Identify which cell holds the provided text, then report its (x, y) central coordinate. 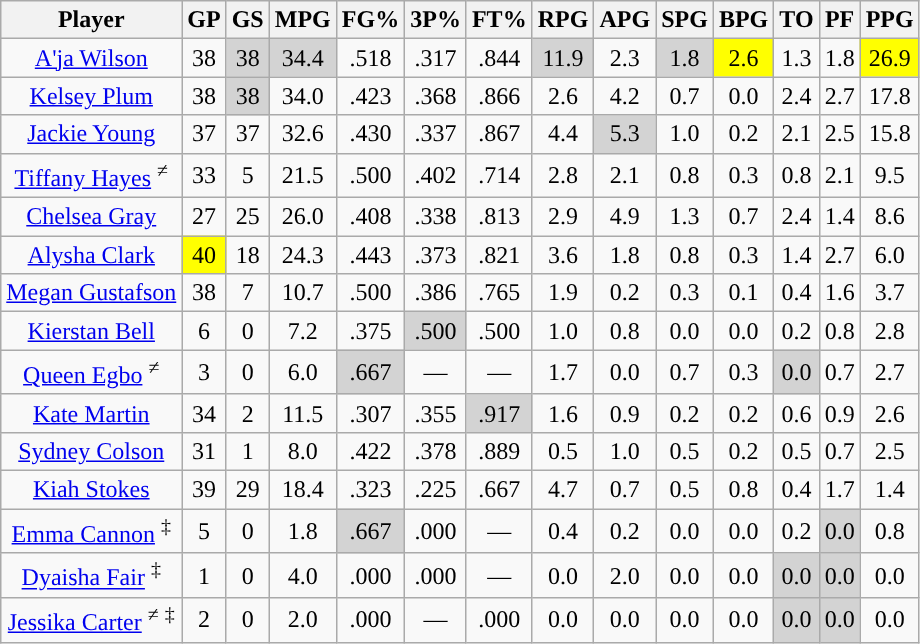
.518 (370, 58)
.889 (499, 451)
TO (796, 20)
26.0 (302, 217)
1.9 (563, 293)
A'ja Wilson (92, 58)
11.5 (302, 413)
40 (204, 255)
7.2 (302, 331)
2.9 (563, 217)
Megan Gustafson (92, 293)
4.7 (563, 489)
34 (204, 413)
.338 (436, 217)
Dyaisha Fair ‡ (92, 576)
31 (204, 451)
.225 (436, 489)
27 (204, 217)
15.8 (890, 134)
Kate Martin (92, 413)
Kierstan Bell (92, 331)
FG% (370, 20)
Sydney Colson (92, 451)
PF (840, 20)
7 (248, 293)
Player (92, 20)
.337 (436, 134)
.423 (370, 96)
0.6 (796, 413)
RPG (563, 20)
Tiffany Hayes ≠ (92, 176)
.844 (499, 58)
.443 (370, 255)
.386 (436, 293)
18.4 (302, 489)
Alysha Clark (92, 255)
34.4 (302, 58)
.402 (436, 176)
25 (248, 217)
Emma Cannon ‡ (92, 532)
MPG (302, 20)
6 (204, 331)
.866 (499, 96)
.821 (499, 255)
2.3 (625, 58)
FT% (499, 20)
Kiah Stokes (92, 489)
.867 (499, 134)
SPG (685, 20)
8.0 (302, 451)
.375 (370, 331)
.378 (436, 451)
.355 (436, 413)
3.6 (563, 255)
.765 (499, 293)
.307 (370, 413)
PPG (890, 20)
.323 (370, 489)
APG (625, 20)
GP (204, 20)
33 (204, 176)
Chelsea Gray (92, 217)
.813 (499, 217)
.317 (436, 58)
34.0 (302, 96)
4.9 (625, 217)
Jackie Young (92, 134)
3P% (436, 20)
4.2 (625, 96)
3 (204, 372)
39 (204, 489)
.714 (499, 176)
BPG (743, 20)
11.9 (563, 58)
GS (248, 20)
32.6 (302, 134)
26.9 (890, 58)
29 (248, 489)
.368 (436, 96)
4.0 (302, 576)
8.6 (890, 217)
5.3 (625, 134)
0.1 (743, 293)
4.4 (563, 134)
3.7 (890, 293)
21.5 (302, 176)
10.7 (302, 293)
24.3 (302, 255)
.422 (370, 451)
17.8 (890, 96)
Kelsey Plum (92, 96)
18 (248, 255)
Queen Egbo ≠ (92, 372)
9.5 (890, 176)
.917 (499, 413)
.373 (436, 255)
Jessika Carter ≠ ‡ (92, 620)
.408 (370, 217)
.430 (370, 134)
